Output the [X, Y] coordinate of the center of the cell containing the given text.  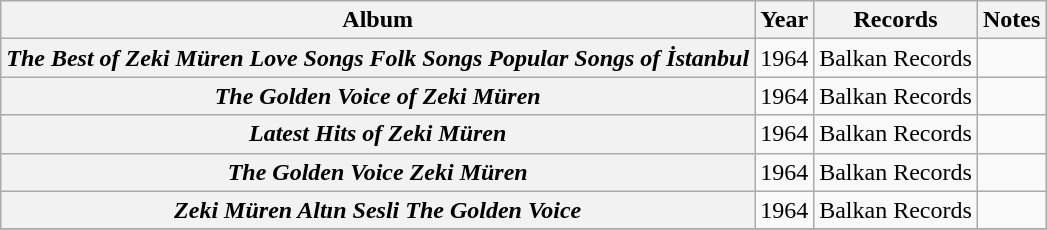
The Best of Zeki Müren Love Songs Folk Songs Popular Songs of İstanbul [378, 58]
Year [784, 20]
The Golden Voice of Zeki Müren [378, 96]
Album [378, 20]
Latest Hits of Zeki Müren [378, 134]
Zeki Müren Altın Sesli The Golden Voice [378, 210]
Records [896, 20]
The Golden Voice Zeki Müren [378, 172]
Notes [1011, 20]
